Pinpoint the cell where the given text exists, returning its (x, y) midpoint coordinate. 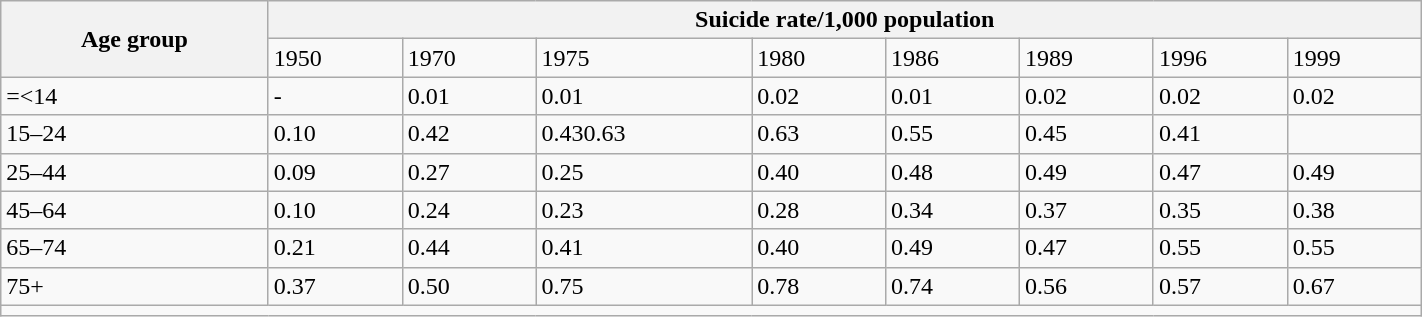
1989 (1086, 58)
1999 (1354, 58)
0.75 (644, 286)
0.63 (819, 134)
=<14 (134, 96)
0.50 (469, 286)
45–64 (134, 210)
0.430.63 (644, 134)
0.78 (819, 286)
0.44 (469, 248)
0.24 (469, 210)
0.38 (1354, 210)
15–24 (134, 134)
25–44 (134, 172)
1980 (819, 58)
1986 (953, 58)
1996 (1220, 58)
0.48 (953, 172)
0.21 (335, 248)
Age group (134, 39)
0.74 (953, 286)
1970 (469, 58)
1975 (644, 58)
65–74 (134, 248)
0.57 (1220, 286)
Suicide rate/1,000 population (844, 20)
0.09 (335, 172)
0.45 (1086, 134)
0.42 (469, 134)
0.28 (819, 210)
0.23 (644, 210)
0.35 (1220, 210)
75+ (134, 286)
0.27 (469, 172)
1950 (335, 58)
0.25 (644, 172)
0.67 (1354, 286)
0.34 (953, 210)
- (335, 96)
0.56 (1086, 286)
